Pinpoint the cell where the given text exists, returning its (x, y) midpoint coordinate. 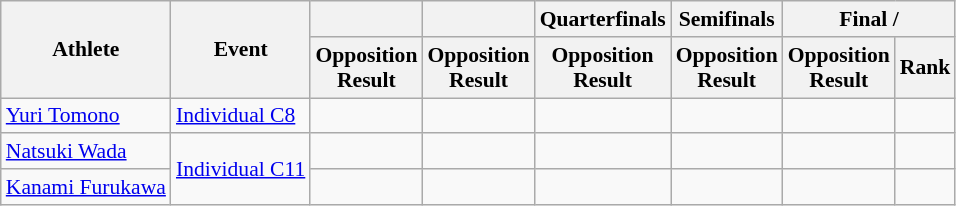
Natsuki Wada (86, 152)
Rank (926, 68)
Event (240, 50)
Yuri Tomono (86, 116)
Final / (870, 19)
Semifinals (727, 19)
Individual C8 (240, 116)
Kanami Furukawa (86, 187)
Athlete (86, 50)
Quarterfinals (603, 19)
Individual C11 (240, 170)
